Identify which cell holds the provided text, then report its (x, y) central coordinate. 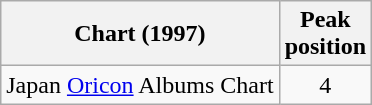
4 (325, 85)
Chart (1997) (140, 34)
Peakposition (325, 34)
Japan Oricon Albums Chart (140, 85)
